Pinpoint the cell where the given text exists, returning its [x, y] midpoint coordinate. 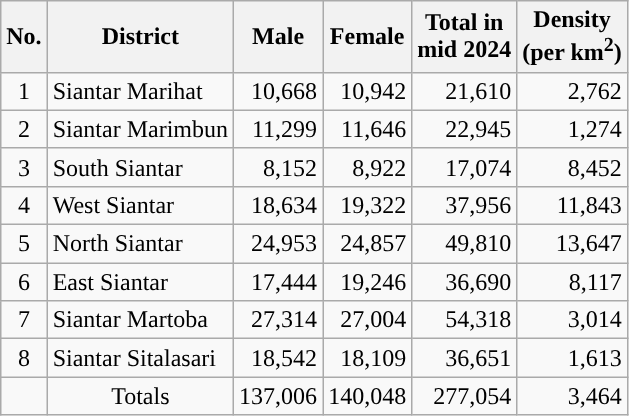
17,444 [278, 282]
54,318 [464, 320]
Density (per km2) [572, 37]
137,006 [278, 396]
South Siantar [140, 167]
19,246 [368, 282]
22,945 [464, 129]
6 [24, 282]
18,109 [368, 358]
27,314 [278, 320]
Male [278, 37]
140,048 [368, 396]
10,668 [278, 91]
49,810 [464, 244]
West Siantar [140, 205]
2 [24, 129]
24,953 [278, 244]
11,299 [278, 129]
18,542 [278, 358]
1,613 [572, 358]
37,956 [464, 205]
27,004 [368, 320]
1 [24, 91]
5 [24, 244]
Siantar Marihat [140, 91]
3,464 [572, 396]
18,634 [278, 205]
No. [24, 37]
277,054 [464, 396]
21,610 [464, 91]
11,843 [572, 205]
Female [368, 37]
24,857 [368, 244]
North Siantar [140, 244]
Totals [140, 396]
8 [24, 358]
8,452 [572, 167]
2,762 [572, 91]
8,922 [368, 167]
13,647 [572, 244]
Siantar Martoba [140, 320]
36,690 [464, 282]
Total inmid 2024 [464, 37]
8,152 [278, 167]
4 [24, 205]
Siantar Sitalasari [140, 358]
District [140, 37]
11,646 [368, 129]
1,274 [572, 129]
3 [24, 167]
17,074 [464, 167]
19,322 [368, 205]
East Siantar [140, 282]
3,014 [572, 320]
8,117 [572, 282]
7 [24, 320]
36,651 [464, 358]
10,942 [368, 91]
Siantar Marimbun [140, 129]
